Determine the [X, Y] coordinate at the center of the cell enclosing the given text.  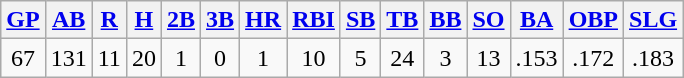
24 [402, 58]
0 [220, 58]
20 [144, 58]
OBP [593, 20]
5 [360, 58]
2B [180, 20]
3B [220, 20]
.183 [654, 58]
RBI [314, 20]
11 [109, 58]
SB [360, 20]
SO [488, 20]
10 [314, 58]
.172 [593, 58]
HR [264, 20]
SLG [654, 20]
R [109, 20]
3 [446, 58]
.153 [536, 58]
TB [402, 20]
131 [68, 58]
GP [23, 20]
13 [488, 58]
BB [446, 20]
AB [68, 20]
67 [23, 58]
BA [536, 20]
H [144, 20]
